Find where the given text appears and provide that cell's center as (x, y) coordinate. 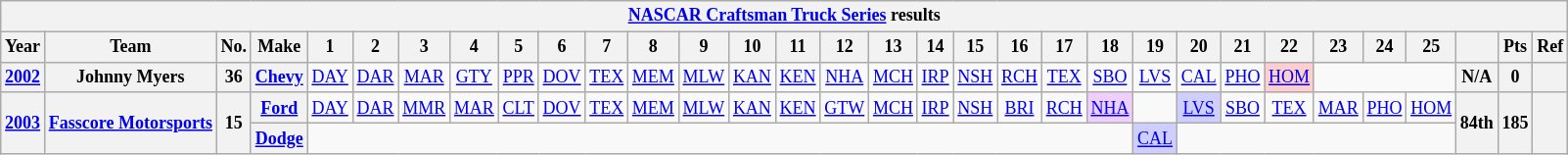
84th (1478, 123)
20 (1198, 47)
24 (1384, 47)
Fasscore Motorsports (130, 123)
21 (1243, 47)
Make (279, 47)
GTY (474, 77)
0 (1515, 77)
NASCAR Craftsman Truck Series results (785, 16)
MMR (425, 108)
Johnny Myers (130, 77)
4 (474, 47)
185 (1515, 123)
No. (233, 47)
25 (1431, 47)
9 (703, 47)
11 (798, 47)
7 (607, 47)
22 (1290, 47)
1 (330, 47)
Team (130, 47)
CLT (519, 108)
Chevy (279, 77)
16 (1020, 47)
PPR (519, 77)
19 (1155, 47)
14 (936, 47)
2 (376, 47)
BRI (1020, 108)
17 (1064, 47)
3 (425, 47)
2002 (23, 77)
Ref (1550, 47)
23 (1338, 47)
36 (233, 77)
10 (753, 47)
Dodge (279, 137)
8 (654, 47)
Year (23, 47)
6 (562, 47)
GTW (845, 108)
18 (1110, 47)
N/A (1478, 77)
13 (894, 47)
2003 (23, 123)
5 (519, 47)
Ford (279, 108)
12 (845, 47)
Pts (1515, 47)
